Return the [X, Y] coordinate for the center point of the cell that contains the specified text.  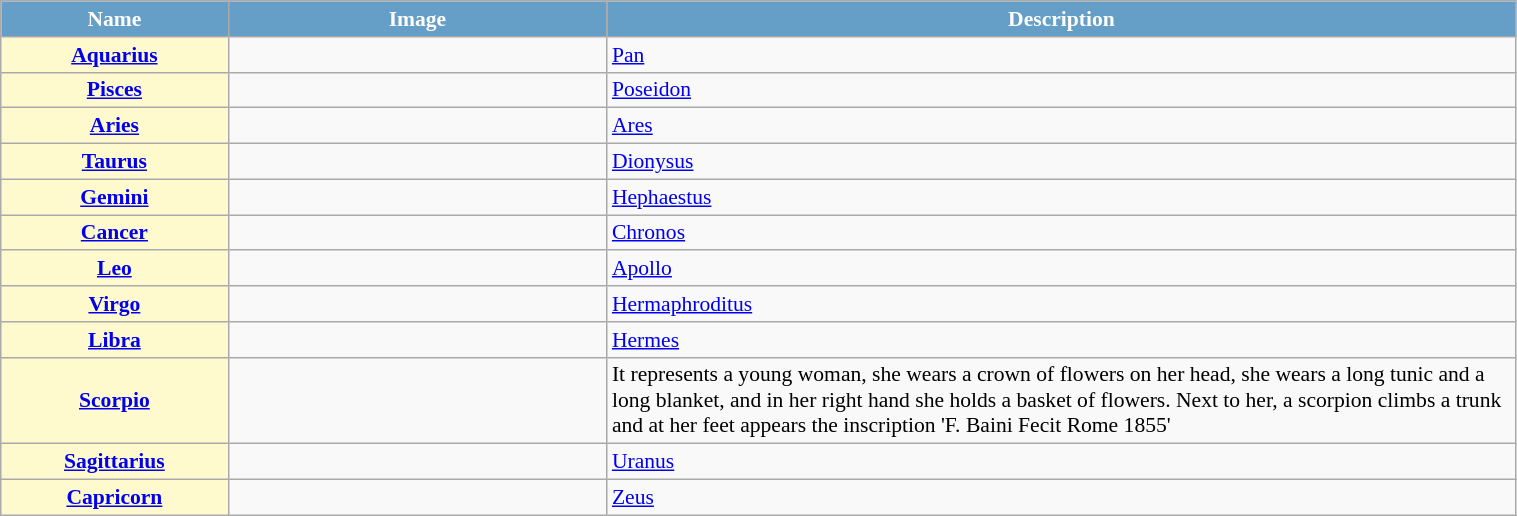
Chronos [1062, 233]
Hermes [1062, 340]
Ares [1062, 126]
Leo [114, 269]
Hermaphroditus [1062, 304]
Poseidon [1062, 90]
Aries [114, 126]
Aquarius [114, 55]
Libra [114, 340]
Gemini [114, 197]
Zeus [1062, 498]
Pan [1062, 55]
Scorpio [114, 400]
Uranus [1062, 462]
Name [114, 19]
Sagittarius [114, 462]
Dionysus [1062, 162]
Pisces [114, 90]
Taurus [114, 162]
Description [1062, 19]
Capricorn [114, 498]
Cancer [114, 233]
Virgo [114, 304]
Hephaestus [1062, 197]
Apollo [1062, 269]
Image [418, 19]
